Find where the given text appears and provide that cell's center as [X, Y] coordinate. 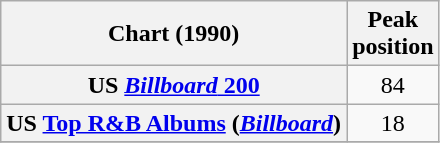
18 [393, 123]
84 [393, 85]
US Billboard 200 [174, 85]
Peakposition [393, 34]
Chart (1990) [174, 34]
US Top R&B Albums (Billboard) [174, 123]
